For the text-containing cell, return its midpoint in (X, Y) coordinate format. 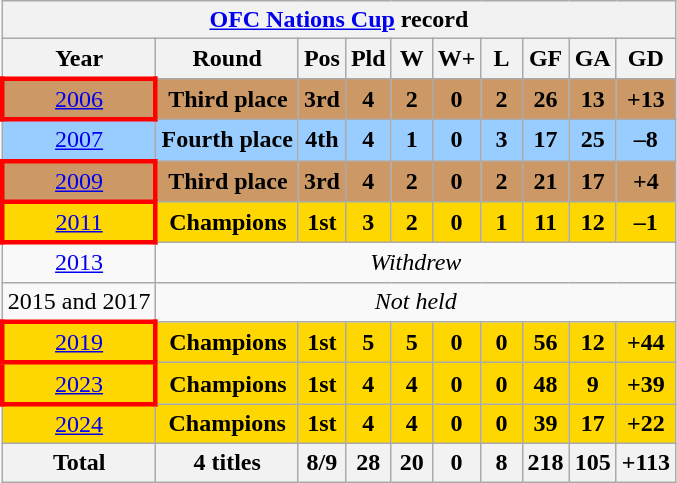
2007 (79, 140)
28 (368, 462)
2023 (79, 384)
+39 (646, 384)
2013 (79, 263)
11 (546, 222)
56 (546, 342)
Round (227, 59)
GF (546, 59)
4 titles (227, 462)
218 (546, 462)
25 (592, 140)
Pld (368, 59)
Withdrew (416, 263)
Pos (322, 59)
2024 (79, 424)
2009 (79, 180)
4th (322, 140)
Fourth place (227, 140)
+44 (646, 342)
W+ (456, 59)
21 (546, 180)
+22 (646, 424)
9 (592, 384)
+113 (646, 462)
W (412, 59)
2011 (79, 222)
8/9 (322, 462)
2015 and 2017 (79, 302)
26 (546, 98)
+4 (646, 180)
Year (79, 59)
20 (412, 462)
48 (546, 384)
Total (79, 462)
GD (646, 59)
Not held (416, 302)
8 (502, 462)
OFC Nations Cup record (338, 20)
2019 (79, 342)
13 (592, 98)
39 (546, 424)
105 (592, 462)
+13 (646, 98)
–1 (646, 222)
GA (592, 59)
–8 (646, 140)
2006 (79, 98)
L (502, 59)
